Capture the cell that displays the provided text and extract its [X, Y] central coordinate. 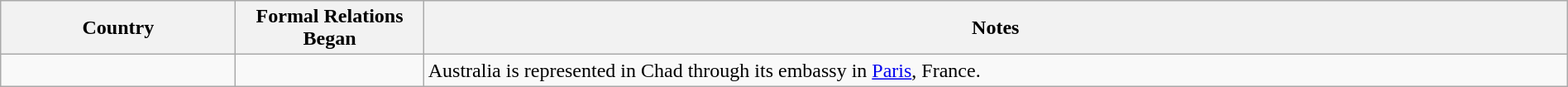
Australia is represented in Chad through its embassy in Paris, France. [996, 70]
Formal Relations Began [329, 28]
Notes [996, 28]
Country [118, 28]
